For the text-containing cell, return its midpoint in [X, Y] coordinate format. 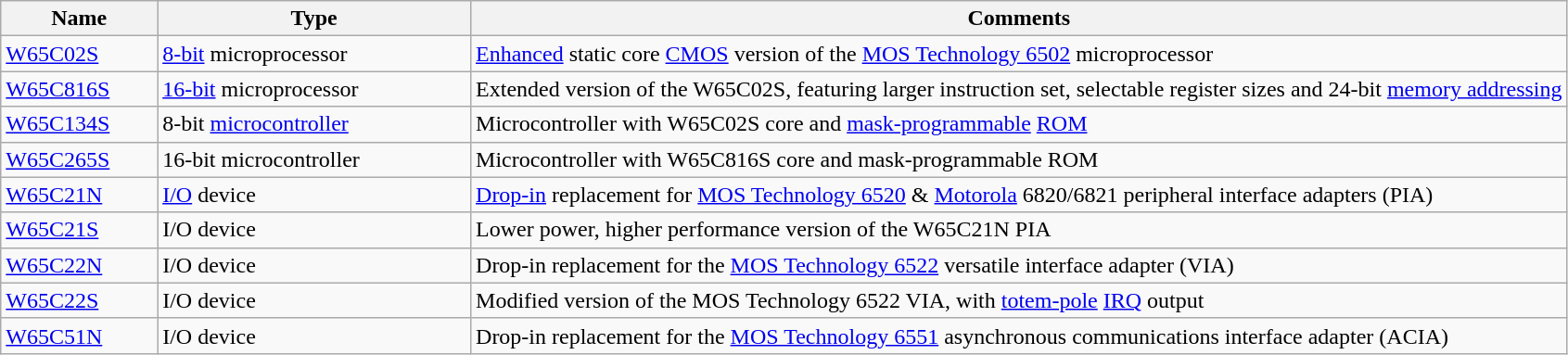
Type [314, 19]
W65C22N [80, 265]
8-bit microprocessor [314, 54]
Microcontroller with W65C816S core and mask-programmable ROM [1020, 159]
Extended version of the W65C02S, featuring larger instruction set, selectable register sizes and 24-bit memory addressing [1020, 89]
W65C22S [80, 300]
Drop-in replacement for the MOS Technology 6551 asynchronous communications interface adapter (ACIA) [1020, 336]
W65C816S [80, 89]
Microcontroller with W65C02S core and mask-programmable ROM [1020, 124]
W65C51N [80, 336]
W65C21N [80, 195]
Comments [1020, 19]
W65C02S [80, 54]
Name [80, 19]
Drop-in replacement for the MOS Technology 6522 versatile interface adapter (VIA) [1020, 265]
W65C265S [80, 159]
16-bit microcontroller [314, 159]
16-bit microprocessor [314, 89]
8-bit microcontroller [314, 124]
Enhanced static core CMOS version of the MOS Technology 6502 microprocessor [1020, 54]
Lower power, higher performance version of the W65C21N PIA [1020, 230]
Drop-in replacement for MOS Technology 6520 & Motorola 6820/6821 peripheral interface adapters (PIA) [1020, 195]
W65C21S [80, 230]
W65C134S [80, 124]
Modified version of the MOS Technology 6522 VIA, with totem-pole IRQ output [1020, 300]
